Output the (X, Y) coordinate of the center of the cell containing the given text.  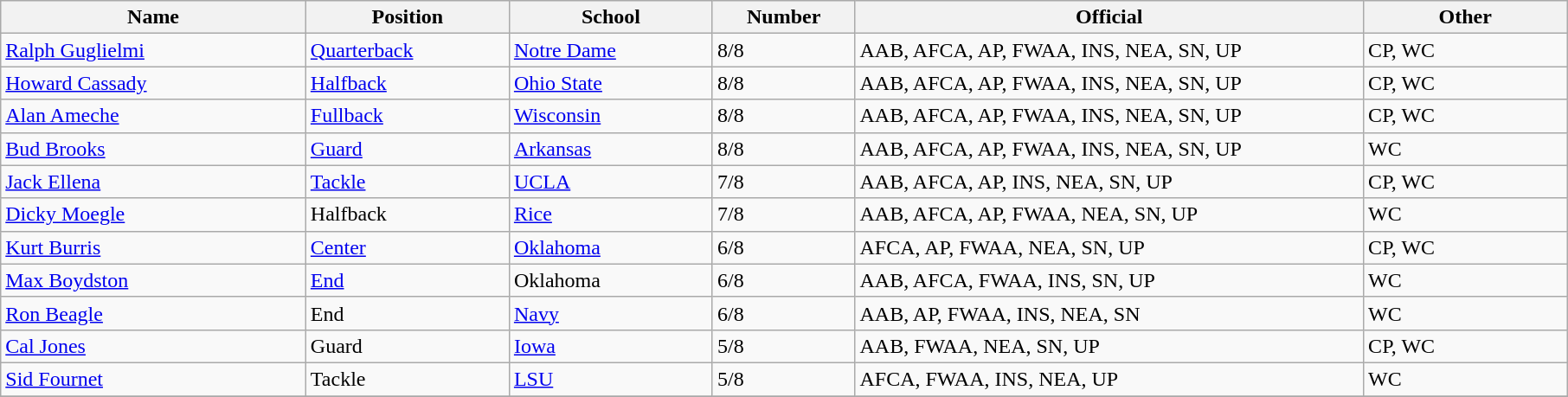
AAB, AFCA, FWAA, INS, SN, UP (1109, 280)
Position (407, 17)
Bud Brooks (154, 149)
Other (1466, 17)
Name (154, 17)
Howard Cassady (154, 83)
AAB, AFCA, AP, INS, NEA, SN, UP (1109, 182)
Rice (611, 215)
Sid Fournet (154, 379)
Max Boydston (154, 280)
Wisconsin (611, 116)
Ralph Guglielmi (154, 50)
AFCA, AP, FWAA, NEA, SN, UP (1109, 247)
Center (407, 247)
AAB, FWAA, NEA, SN, UP (1109, 346)
Official (1109, 17)
AAB, AP, FWAA, INS, NEA, SN (1109, 313)
School (611, 17)
Arkansas (611, 149)
Quarterback (407, 50)
Cal Jones (154, 346)
Number (784, 17)
AAB, AFCA, AP, FWAA, NEA, SN, UP (1109, 215)
Dicky Moegle (154, 215)
Fullback (407, 116)
Ohio State (611, 83)
Notre Dame (611, 50)
LSU (611, 379)
Navy (611, 313)
UCLA (611, 182)
Alan Ameche (154, 116)
Kurt Burris (154, 247)
Iowa (611, 346)
Jack Ellena (154, 182)
AFCA, FWAA, INS, NEA, UP (1109, 379)
Ron Beagle (154, 313)
